Return the [x, y] coordinate for the center point of the cell that contains the specified text.  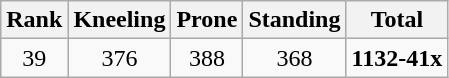
Kneeling [120, 20]
368 [294, 58]
Total [397, 20]
1132-41x [397, 58]
Prone [207, 20]
Standing [294, 20]
376 [120, 58]
Rank [34, 20]
388 [207, 58]
39 [34, 58]
